Output the (X, Y) coordinate of the center of the cell containing the given text.  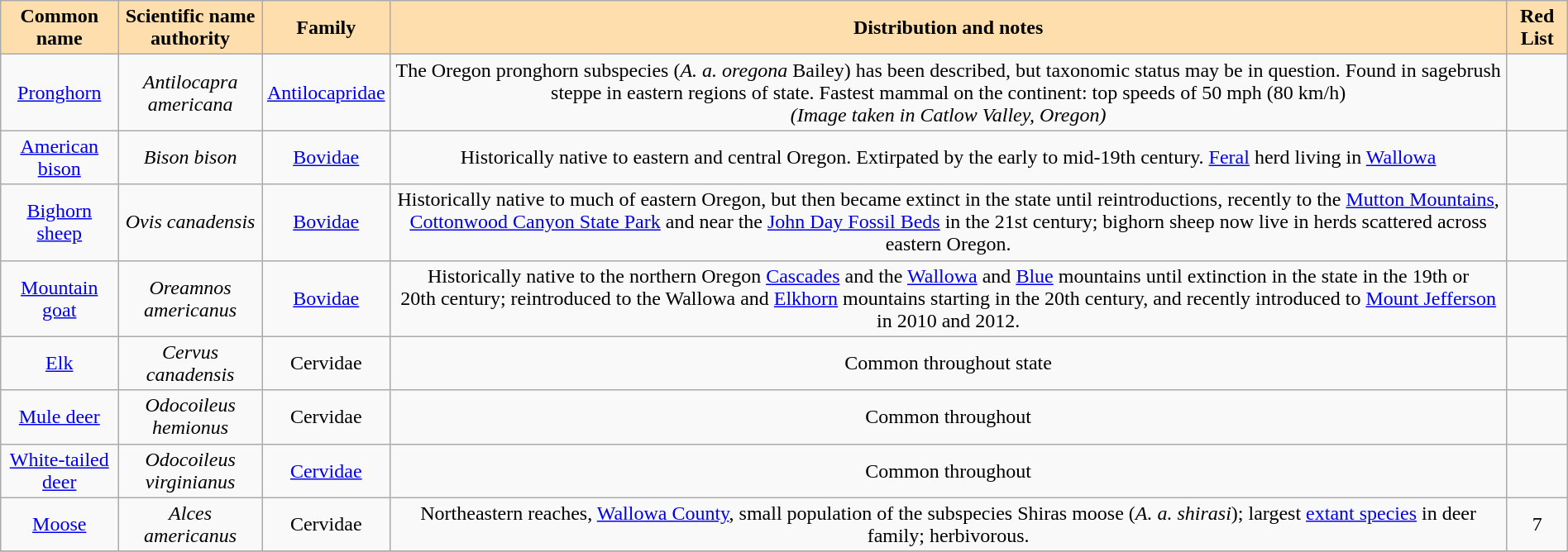
Alces americanus (190, 524)
Mountain goat (60, 298)
Oreamnos americanus (190, 298)
Red List (1537, 28)
Antilocapra americana (190, 93)
Distribution and notes (948, 28)
Mule deer (60, 416)
Historically native to eastern and central Oregon. Extirpated by the early to mid-19th century. Feral herd living in Wallowa (948, 157)
White-tailed deer (60, 471)
Cervus canadensis (190, 364)
Family (326, 28)
Scientific nameauthority (190, 28)
Pronghorn (60, 93)
Common name (60, 28)
Ovis canadensis (190, 222)
7 (1537, 524)
Bighorn sheep (60, 222)
American bison (60, 157)
Elk (60, 364)
Odocoileus hemionus (190, 416)
Odocoileus virginianus (190, 471)
Common throughout state (948, 364)
Bison bison (190, 157)
Antilocapridae (326, 93)
Moose (60, 524)
